Identify which cell holds the provided text, then report its (X, Y) central coordinate. 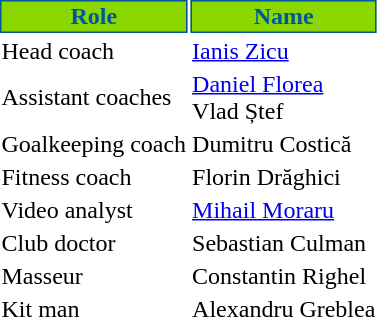
Daniel Florea Vlad Ștef (284, 98)
Fitness coach (94, 177)
Florin Drăghici (284, 177)
Ianis Zicu (284, 51)
Role (94, 16)
Club doctor (94, 243)
Masseur (94, 276)
Dumitru Costică (284, 144)
Sebastian Culman (284, 243)
Video analyst (94, 210)
Assistant coaches (94, 98)
Name (284, 16)
Goalkeeping coach (94, 144)
Constantin Righel (284, 276)
Head coach (94, 51)
Mihail Moraru (284, 210)
